Detect which cell encompasses the target text, then output its (x, y) center coordinate. 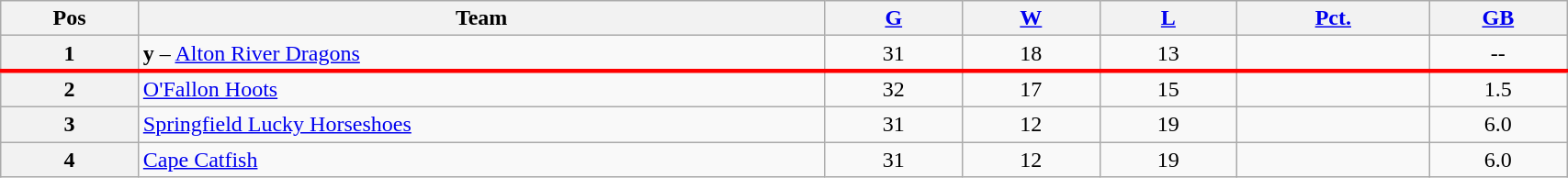
GB (1498, 18)
13 (1168, 53)
Pct. (1334, 18)
17 (1032, 89)
-- (1498, 53)
2 (70, 89)
18 (1032, 53)
4 (70, 159)
G (894, 18)
1.5 (1498, 89)
y – Alton River Dragons (481, 53)
3 (70, 124)
Cape Catfish (481, 159)
L (1168, 18)
Pos (70, 18)
O'Fallon Hoots (481, 89)
Springfield Lucky Horseshoes (481, 124)
W (1032, 18)
Team (481, 18)
15 (1168, 89)
32 (894, 89)
1 (70, 53)
